From the cell containing the given text, extract its center point as [X, Y] coordinate. 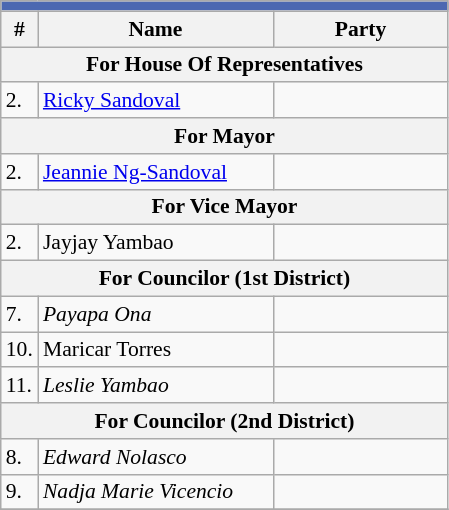
9. [20, 492]
Jayjay Yambao [156, 243]
Party [360, 29]
10. [20, 350]
11. [20, 386]
Name [156, 29]
Jeannie Ng-Sandoval [156, 172]
Ricky Sandoval [156, 101]
Payapa Ona [156, 314]
8. [20, 457]
For Vice Mayor [224, 207]
Nadja Marie Vicencio [156, 492]
For Councilor (2nd District) [224, 421]
Maricar Torres [156, 350]
7. [20, 314]
For House Of Representatives [224, 65]
Edward Nolasco [156, 457]
Leslie Yambao [156, 386]
For Mayor [224, 136]
For Councilor (1st District) [224, 279]
# [20, 29]
